For the text-containing cell, return its midpoint in [X, Y] coordinate format. 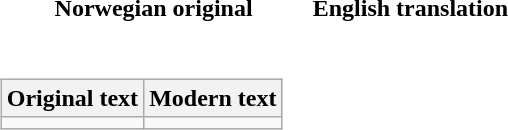
Original text [72, 98]
Modern text [213, 98]
